Output the [X, Y] coordinate of the center of the cell containing the given text.  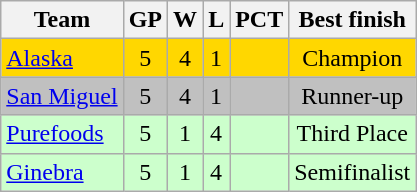
L [216, 20]
GP [145, 20]
Runner-up [352, 96]
Team [62, 20]
San Miguel [62, 96]
Champion [352, 58]
Best finish [352, 20]
W [186, 20]
Alaska [62, 58]
PCT [260, 20]
Semifinalist [352, 172]
Third Place [352, 134]
Ginebra [62, 172]
Purefoods [62, 134]
